For the text-containing cell, return its midpoint in [x, y] coordinate format. 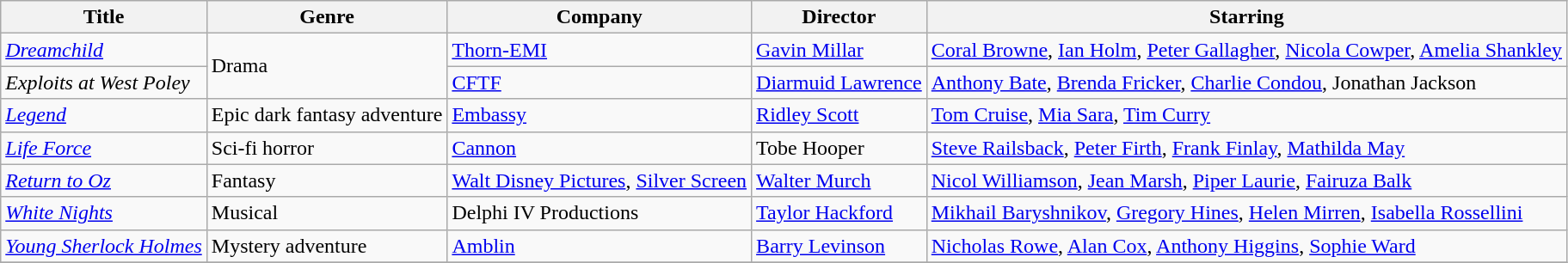
Walt Disney Pictures, Silver Screen [600, 180]
Embassy [600, 115]
Steve Railsback, Peter Firth, Frank Finlay, Mathilda May [1246, 148]
Fantasy [327, 180]
Diarmuid Lawrence [839, 83]
Company [600, 17]
Taylor Hackford [839, 213]
Young Sherlock Holmes [104, 246]
Tobe Hooper [839, 148]
White Nights [104, 213]
Drama [327, 66]
Epic dark fantasy adventure [327, 115]
Tom Cruise, Mia Sara, Tim Curry [1246, 115]
Director [839, 17]
Barry Levinson [839, 246]
Legend [104, 115]
Anthony Bate, Brenda Fricker, Charlie Condou, Jonathan Jackson [1246, 83]
Title [104, 17]
Genre [327, 17]
Mystery adventure [327, 246]
Nicol Williamson, Jean Marsh, Piper Laurie, Fairuza Balk [1246, 180]
Amblin [600, 246]
Nicholas Rowe, Alan Cox, Anthony Higgins, Sophie Ward [1246, 246]
CFTF [600, 83]
Walter Murch [839, 180]
Coral Browne, Ian Holm, Peter Gallagher, Nicola Cowper, Amelia Shankley [1246, 50]
Mikhail Baryshnikov, Gregory Hines, Helen Mirren, Isabella Rossellini [1246, 213]
Gavin Millar [839, 50]
Exploits at West Poley [104, 83]
Cannon [600, 148]
Life Force [104, 148]
Thorn-EMI [600, 50]
Starring [1246, 17]
Ridley Scott [839, 115]
Sci-fi horror [327, 148]
Musical [327, 213]
Dreamchild [104, 50]
Delphi IV Productions [600, 213]
Return to Oz [104, 180]
